Detect which cell encompasses the target text, then output its [x, y] center coordinate. 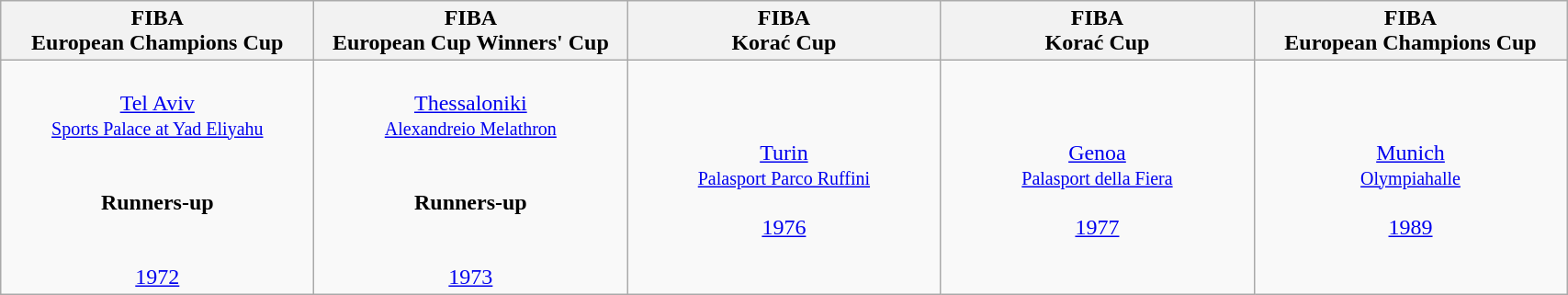
ThessalonikiAlexandreio MelathronRunners-up1973 [470, 177]
Tel AvivSports Palace at Yad EliyahuRunners-up1972 [158, 177]
GenoaPalasport della Fiera1977 [1097, 177]
MunichOlympiahalle1989 [1411, 177]
FIBAEuropean Cup Winners' Cup [470, 31]
TurinPalasport Parco Ruffini1976 [784, 177]
